From the cell containing the given text, extract its center point as (x, y) coordinate. 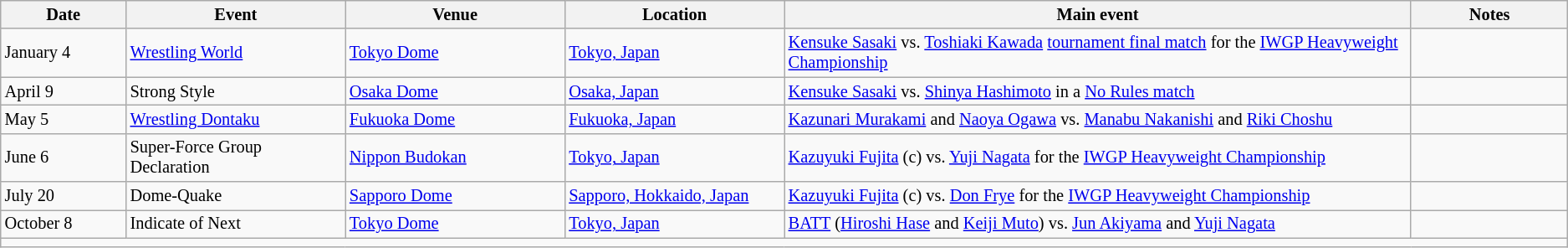
July 20 (64, 196)
May 5 (64, 119)
Fukuoka, Japan (674, 119)
Wrestling World (236, 53)
Strong Style (236, 91)
October 8 (64, 224)
Notes (1489, 14)
Kensuke Sasaki vs. Shinya Hashimoto in a No Rules match (1098, 91)
BATT (Hiroshi Hase and Keiji Muto) vs. Jun Akiyama and Yuji Nagata (1098, 224)
Nippon Budokan (455, 158)
Kazuyuki Fujita (c) vs. Yuji Nagata for the IWGP Heavyweight Championship (1098, 158)
Sapporo, Hokkaido, Japan (674, 196)
Dome-Quake (236, 196)
Osaka, Japan (674, 91)
Event (236, 14)
Osaka Dome (455, 91)
Super-Force Group Declaration (236, 158)
Location (674, 14)
Wrestling Dontaku (236, 119)
Kazuyuki Fujita (c) vs. Don Frye for the IWGP Heavyweight Championship (1098, 196)
Sapporo Dome (455, 196)
Venue (455, 14)
April 9 (64, 91)
Fukuoka Dome (455, 119)
Kensuke Sasaki vs. Toshiaki Kawada tournament final match for the IWGP Heavyweight Championship (1098, 53)
Indicate of Next (236, 224)
Kazunari Murakami and Naoya Ogawa vs. Manabu Nakanishi and Riki Choshu (1098, 119)
Date (64, 14)
June 6 (64, 158)
January 4 (64, 53)
Main event (1098, 14)
